Return the (x, y) coordinate for the center point of the cell that contains the specified text.  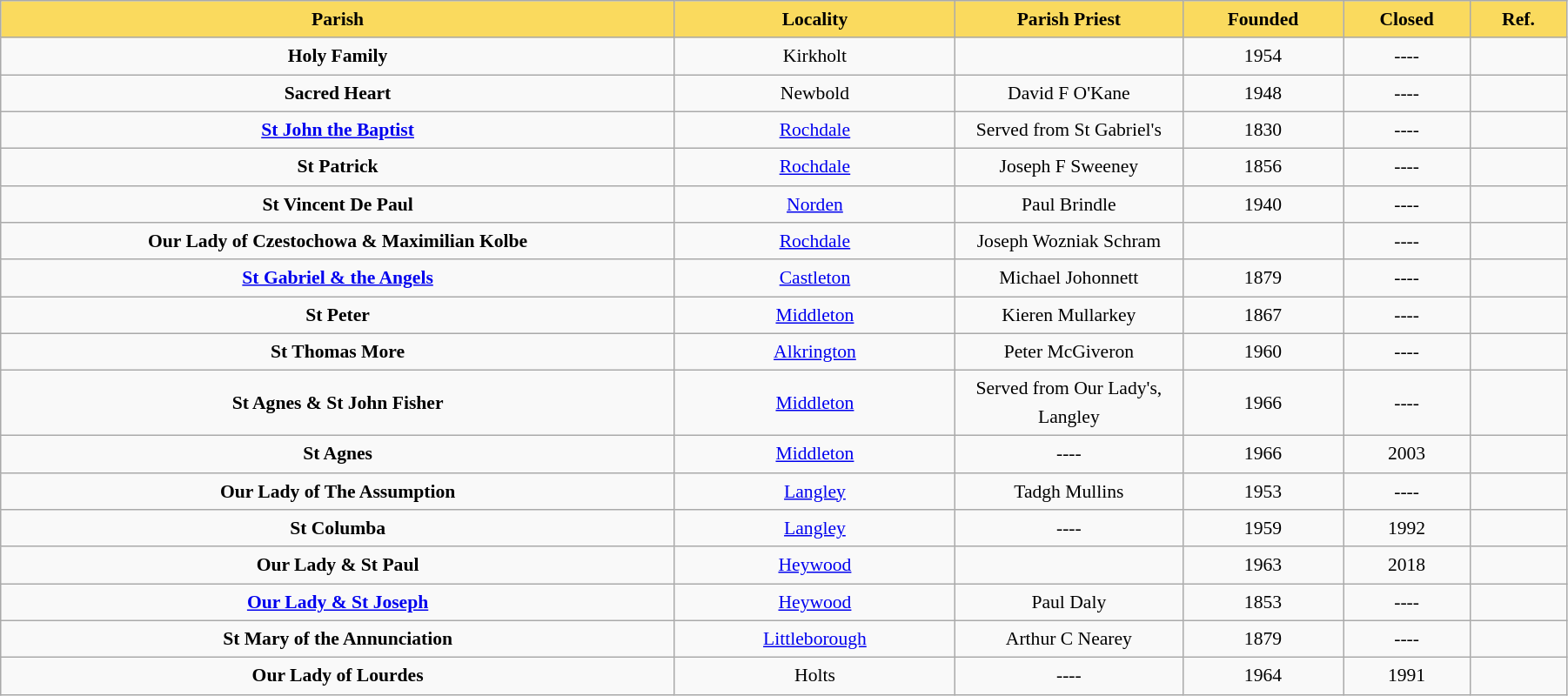
Newbold (814, 94)
Served from St Gabriel's (1069, 130)
St Vincent De Paul (338, 205)
St Mary of the Annunciation (338, 640)
Our Lady of Lourdes (338, 677)
1948 (1263, 94)
Alkrington (814, 353)
Michael Johonnett (1069, 278)
1853 (1263, 602)
St Agnes & St John Fisher (338, 404)
St Agnes (338, 454)
Paul Brindle (1069, 205)
Founded (1263, 19)
Locality (814, 19)
Served from Our Lady's, Langley (1069, 404)
Joseph F Sweeney (1069, 167)
1830 (1263, 130)
1954 (1263, 57)
Parish Priest (1069, 19)
1960 (1263, 353)
1964 (1263, 677)
1959 (1263, 529)
Our Lady of Czestochowa & Maximilian Kolbe (338, 242)
Holy Family (338, 57)
Littleborough (814, 640)
1940 (1263, 205)
St John the Baptist (338, 130)
1991 (1407, 677)
Sacred Heart (338, 94)
2018 (1407, 565)
Norden (814, 205)
Closed (1407, 19)
St Thomas More (338, 353)
1963 (1263, 565)
Ref. (1518, 19)
1867 (1263, 315)
1992 (1407, 529)
2003 (1407, 454)
Paul Daly (1069, 602)
David F O'Kane (1069, 94)
St Patrick (338, 167)
Our Lady & St Paul (338, 565)
Joseph Wozniak Schram (1069, 242)
St Gabriel & the Angels (338, 278)
Castleton (814, 278)
Parish (338, 19)
St Columba (338, 529)
Tadgh Mullins (1069, 492)
Our Lady of The Assumption (338, 492)
Peter McGiveron (1069, 353)
1953 (1263, 492)
Holts (814, 677)
St Peter (338, 315)
Arthur C Nearey (1069, 640)
Kirkholt (814, 57)
Kieren Mullarkey (1069, 315)
1856 (1263, 167)
Our Lady & St Joseph (338, 602)
